Identify which cell holds the provided text, then report its (X, Y) central coordinate. 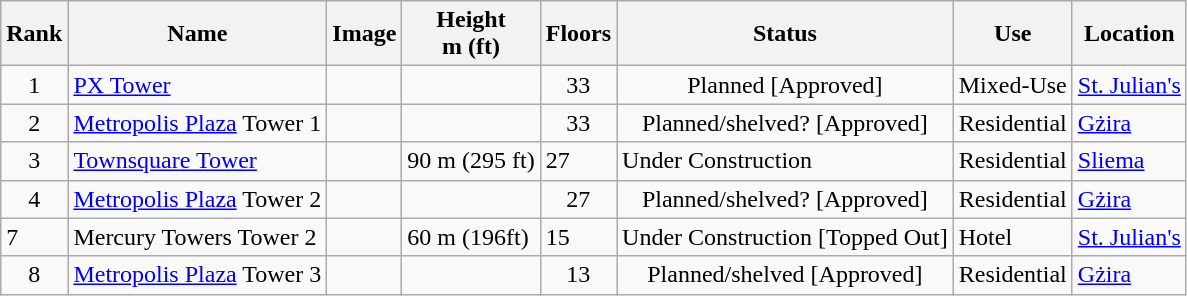
Name (198, 34)
90 m (295 ft) (471, 161)
Metropolis Plaza Tower 1 (198, 123)
Rank (34, 34)
Planned [Approved] (786, 85)
60 m (196ft) (471, 237)
Sliema (1129, 161)
Use (1012, 34)
Status (786, 34)
Mercury Towers Tower 2 (198, 237)
Under Construction [Topped Out] (786, 237)
Hotel (1012, 237)
PX Tower (198, 85)
Metropolis Plaza Tower 3 (198, 275)
4 (34, 199)
Under Construction (786, 161)
8 (34, 275)
13 (578, 275)
Metropolis Plaza Tower 2 (198, 199)
Townsquare Tower (198, 161)
Image (364, 34)
Location (1129, 34)
15 (578, 237)
7 (34, 237)
Floors (578, 34)
Mixed-Use (1012, 85)
2 (34, 123)
Heightm (ft) (471, 34)
1 (34, 85)
Planned/shelved [Approved] (786, 275)
3 (34, 161)
